Provide the (X, Y) coordinate of the cell's center where the given text is located.  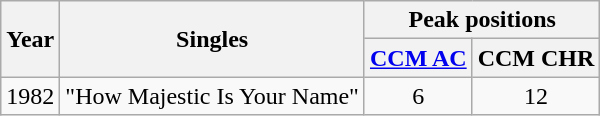
CCM CHR (536, 58)
CCM AC (418, 58)
12 (536, 96)
1982 (30, 96)
6 (418, 96)
Year (30, 39)
Singles (212, 39)
Peak positions (482, 20)
"How Majestic Is Your Name" (212, 96)
